For the text-containing cell, return its midpoint in [x, y] coordinate format. 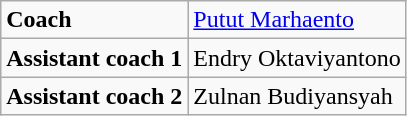
Coach [94, 20]
Putut Marhaento [297, 20]
Endry Oktaviyantono [297, 58]
Assistant coach 2 [94, 96]
Assistant coach 1 [94, 58]
Zulnan Budiyansyah [297, 96]
